For the text-containing cell, return its midpoint in [x, y] coordinate format. 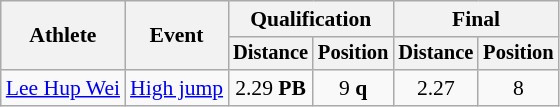
Final [476, 19]
8 [518, 88]
Qualification [310, 19]
Athlete [63, 36]
Event [176, 36]
2.29 PB [270, 88]
High jump [176, 88]
Lee Hup Wei [63, 88]
9 q [353, 88]
2.27 [436, 88]
